Scan for the cell matching the given text and deliver its [x, y] coordinate at center. 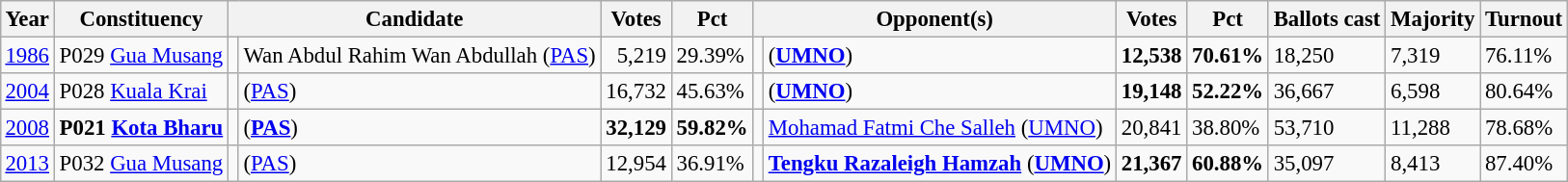
5,219 [636, 55]
18,250 [1327, 55]
Mohamad Fatmi Che Salleh (UMNO) [939, 128]
80.64% [1524, 91]
P032 Gua Musang [141, 164]
Wan Abdul Rahim Wan Abdullah (PAS) [419, 55]
87.40% [1524, 164]
2008 [27, 128]
P029 Gua Musang [141, 55]
53,710 [1327, 128]
36,667 [1327, 91]
45.63% [712, 91]
76.11% [1524, 55]
11,288 [1433, 128]
12,954 [636, 164]
60.88% [1229, 164]
59.82% [712, 128]
29.39% [712, 55]
Opponent(s) [935, 19]
Constituency [141, 19]
20,841 [1151, 128]
78.68% [1524, 128]
P028 Kuala Krai [141, 91]
70.61% [1229, 55]
16,732 [636, 91]
Tengku Razaleigh Hamzah (UMNO) [939, 164]
12,538 [1151, 55]
38.80% [1229, 128]
19,148 [1151, 91]
Year [27, 19]
52.22% [1229, 91]
Turnout [1524, 19]
21,367 [1151, 164]
P021 Kota Bharu [141, 128]
36.91% [712, 164]
32,129 [636, 128]
8,413 [1433, 164]
2004 [27, 91]
Majority [1433, 19]
6,598 [1433, 91]
Candidate [415, 19]
2013 [27, 164]
Ballots cast [1327, 19]
35,097 [1327, 164]
7,319 [1433, 55]
1986 [27, 55]
